Provide the [x, y] coordinate of the cell's center where the given text is located.  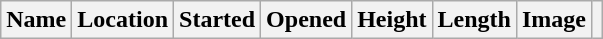
Length [474, 20]
Name [36, 20]
Location [123, 20]
Opened [306, 20]
Height [392, 20]
Image [554, 20]
Started [218, 20]
